Pinpoint the cell where the given text exists, returning its [x, y] midpoint coordinate. 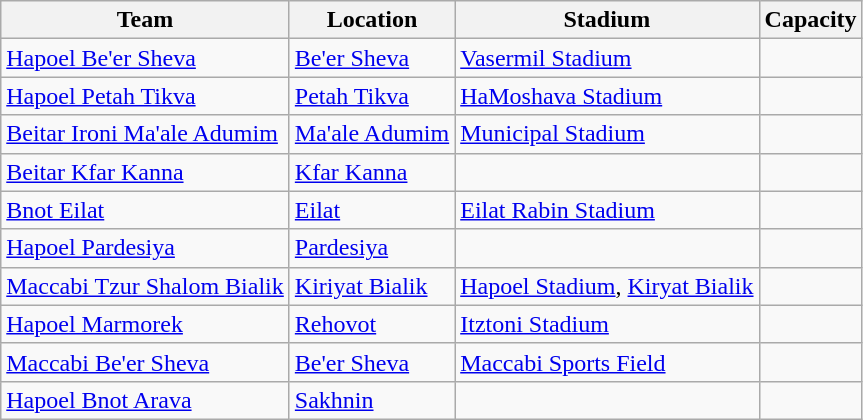
Eilat Rabin Stadium [607, 210]
Hapoel Pardesiya [146, 248]
Sakhnin [372, 400]
Eilat [372, 210]
Kiriyat Bialik [372, 286]
HaMoshava Stadium [607, 96]
Petah Tikva [372, 96]
Hapoel Be'er Sheva [146, 58]
Stadium [607, 20]
Municipal Stadium [607, 134]
Pardesiya [372, 248]
Location [372, 20]
Maccabi Be'er Sheva [146, 362]
Itztoni Stadium [607, 324]
Maccabi Tzur Shalom Bialik [146, 286]
Beitar Kfar Kanna [146, 172]
Rehovot [372, 324]
Vasermil Stadium [607, 58]
Ma'ale Adumim [372, 134]
Bnot Eilat [146, 210]
Hapoel Bnot Arava [146, 400]
Hapoel Petah Tikva [146, 96]
Maccabi Sports Field [607, 362]
Capacity [810, 20]
Hapoel Marmorek [146, 324]
Kfar Kanna [372, 172]
Team [146, 20]
Beitar Ironi Ma'ale Adumim [146, 134]
Hapoel Stadium, Kiryat Bialik [607, 286]
